Locate the cell with the specified text and output its (X, Y) center coordinate. 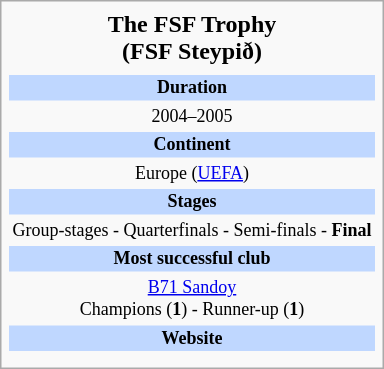
Most successful club (192, 259)
2004–2005 (192, 117)
Website (192, 339)
Europe (UEFA) (192, 174)
Group-stages - Quarterfinals - Semi-finals - Final (192, 231)
The FSF Trophy(FSF Steypið) (192, 38)
B71 SandoyChampions (1) - Runner-up (1) (192, 299)
Duration (192, 88)
Continent (192, 145)
Stages (192, 202)
